Search for the cell housing the specified text and yield its (x, y) center coordinate. 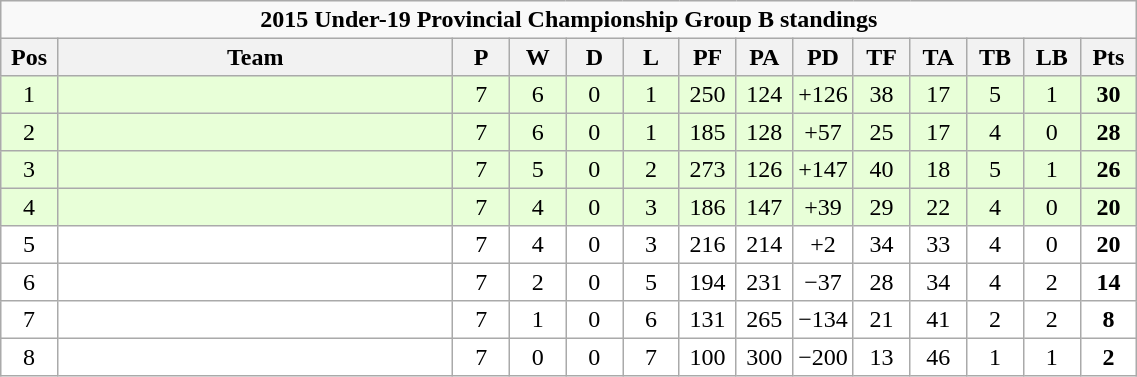
+57 (824, 132)
194 (708, 282)
Team (254, 56)
38 (882, 94)
185 (708, 132)
250 (708, 94)
30 (1108, 94)
18 (938, 170)
D (594, 56)
21 (882, 318)
W (538, 56)
2015 Under-19 Provincial Championship Group B standings (569, 20)
−200 (824, 356)
L (652, 56)
+126 (824, 94)
14 (1108, 282)
46 (938, 356)
+39 (824, 206)
126 (764, 170)
13 (882, 356)
TA (938, 56)
22 (938, 206)
TF (882, 56)
+147 (824, 170)
25 (882, 132)
216 (708, 244)
147 (764, 206)
Pts (1108, 56)
Pos (30, 56)
40 (882, 170)
26 (1108, 170)
33 (938, 244)
29 (882, 206)
PA (764, 56)
124 (764, 94)
+2 (824, 244)
131 (708, 318)
128 (764, 132)
−37 (824, 282)
TB (996, 56)
214 (764, 244)
265 (764, 318)
273 (708, 170)
PF (708, 56)
PD (824, 56)
P (482, 56)
100 (708, 356)
−134 (824, 318)
41 (938, 318)
186 (708, 206)
231 (764, 282)
LB (1052, 56)
300 (764, 356)
